Find where the given text appears and provide that cell's center as [X, Y] coordinate. 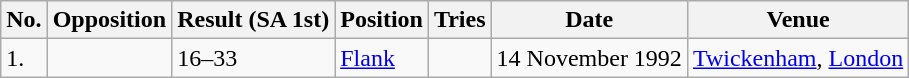
Twickenham, London [798, 58]
Tries [460, 20]
Position [382, 20]
1. [24, 58]
Venue [798, 20]
Result (SA 1st) [254, 20]
14 November 1992 [589, 58]
Opposition [109, 20]
Flank [382, 58]
16–33 [254, 58]
Date [589, 20]
No. [24, 20]
